Search for the cell housing the specified text and yield its (X, Y) center coordinate. 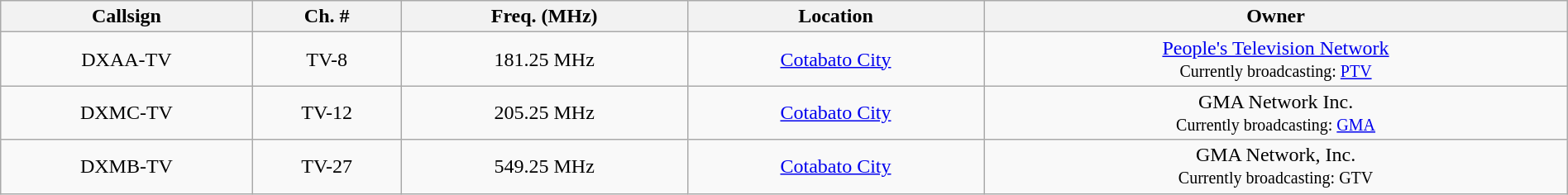
Callsign (127, 17)
GMA Network Inc.Currently broadcasting: GMA (1275, 112)
Freq. (MHz) (544, 17)
DXAA-TV (127, 59)
People's Television NetworkCurrently broadcasting: PTV (1275, 59)
Owner (1275, 17)
TV-8 (327, 59)
549.25 MHz (544, 167)
DXMC-TV (127, 112)
205.25 MHz (544, 112)
181.25 MHz (544, 59)
DXMB-TV (127, 167)
TV-12 (327, 112)
GMA Network, Inc.Currently broadcasting: GTV (1275, 167)
TV-27 (327, 167)
Ch. # (327, 17)
Location (835, 17)
